Locate the cell with the specified text and output its [X, Y] center coordinate. 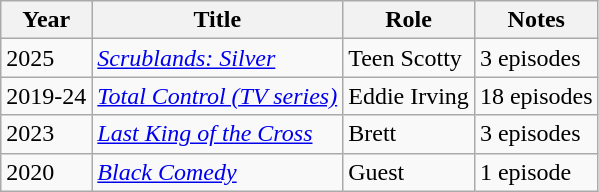
Role [409, 20]
Last King of the Cross [218, 134]
Year [46, 20]
2023 [46, 134]
Brett [409, 134]
Scrublands: Silver [218, 58]
18 episodes [536, 96]
2025 [46, 58]
1 episode [536, 172]
Total Control (TV series) [218, 96]
Black Comedy [218, 172]
2019-24 [46, 96]
Eddie Irving [409, 96]
Guest [409, 172]
Teen Scotty [409, 58]
2020 [46, 172]
Notes [536, 20]
Title [218, 20]
